Provide the (x, y) coordinate of the cell's center where the given text is located.  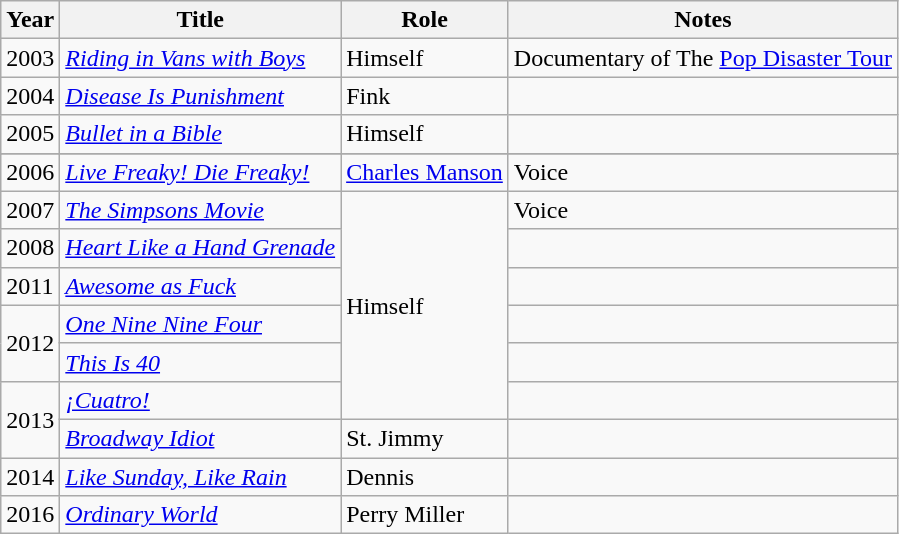
Year (30, 20)
Documentary of The Pop Disaster Tour (702, 58)
This Is 40 (200, 362)
2011 (30, 286)
Notes (702, 20)
Heart Like a Hand Grenade (200, 248)
Role (425, 20)
2006 (30, 172)
Charles Manson (425, 172)
2004 (30, 96)
2012 (30, 343)
Disease Is Punishment (200, 96)
St. Jimmy (425, 438)
Fink (425, 96)
2013 (30, 419)
¡Cuatro! (200, 400)
Perry Miller (425, 515)
Broadway Idiot (200, 438)
2014 (30, 477)
Like Sunday, Like Rain (200, 477)
Bullet in a Bible (200, 134)
2016 (30, 515)
2007 (30, 210)
Title (200, 20)
One Nine Nine Four (200, 324)
2003 (30, 58)
2005 (30, 134)
Live Freaky! Die Freaky! (200, 172)
Dennis (425, 477)
Ordinary World (200, 515)
2008 (30, 248)
Riding in Vans with Boys (200, 58)
Awesome as Fuck (200, 286)
The Simpsons Movie (200, 210)
